Pinpoint the cell where the given text exists, returning its (X, Y) midpoint coordinate. 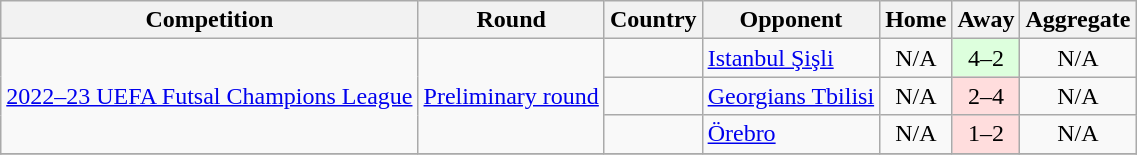
Country (653, 20)
Away (986, 20)
1–2 (986, 134)
Georgians Tbilisi (791, 96)
Round (511, 20)
Istanbul Şişli (791, 58)
Aggregate (1078, 20)
2–4 (986, 96)
Home (916, 20)
4–2 (986, 58)
Preliminary round (511, 96)
Competition (210, 20)
2022–23 UEFA Futsal Champions League (210, 96)
Örebro (791, 134)
Opponent (791, 20)
